Search for the cell housing the specified text and yield its (x, y) center coordinate. 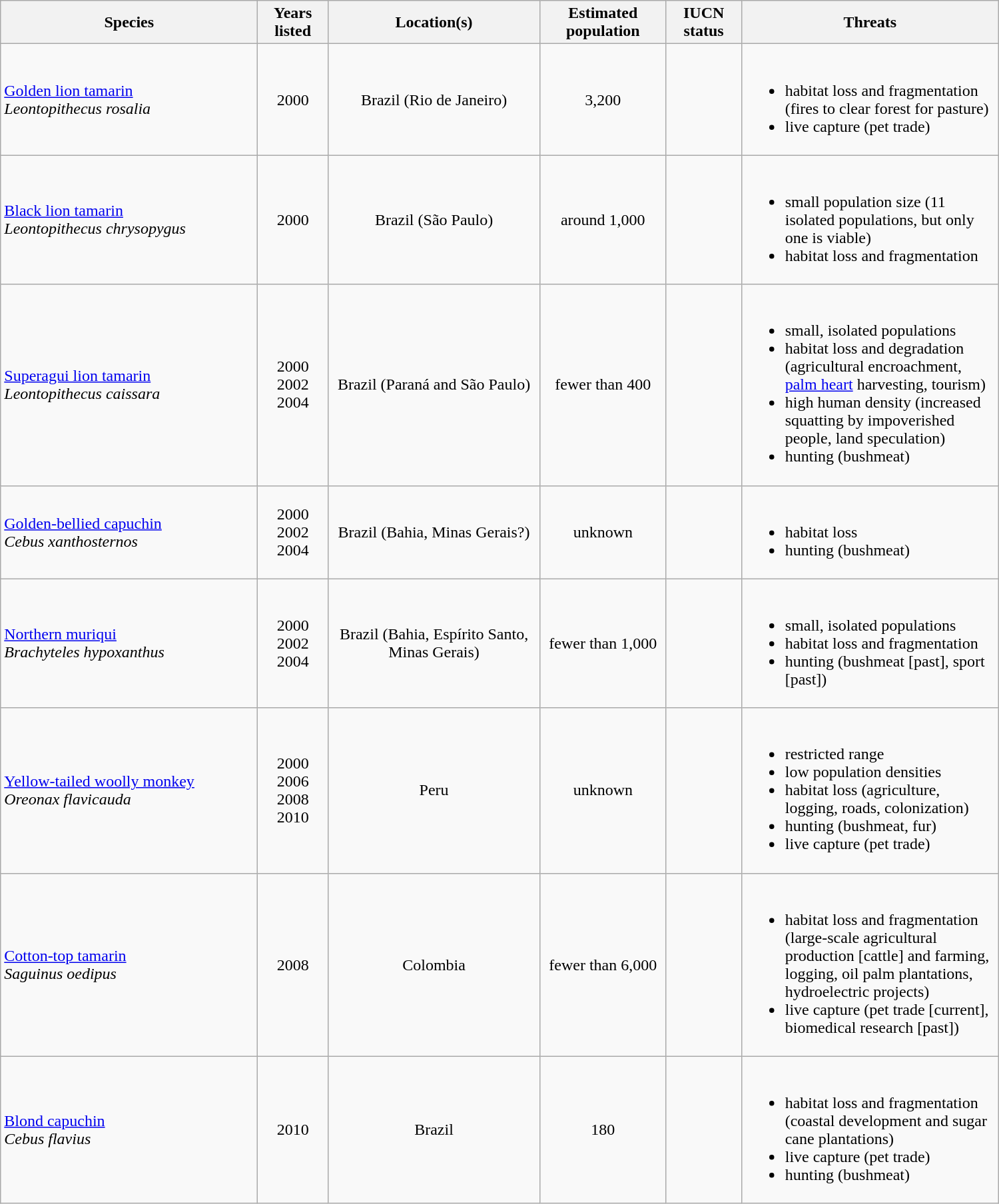
Golden-bellied capuchinCebus xanthosternos (129, 532)
Brazil (São Paulo) (434, 220)
Brazil (Paraná and São Paulo) (434, 385)
Northern muriquiBrachyteles hypoxanthus (129, 643)
habitat losshunting (bushmeat) (870, 532)
Colombia (434, 964)
small population size (11 isolated populations, but only one is viable)habitat loss and fragmentation (870, 220)
Cotton-top tamarinSaguinus oedipus (129, 964)
restricted rangelow population densitieshabitat loss (agriculture, logging, roads, colonization)hunting (bushmeat, fur)live capture (pet trade) (870, 790)
Brazil (Bahia, Minas Gerais?) (434, 532)
Threats (870, 23)
IUCN status (703, 23)
around 1,000 (603, 220)
Species (129, 23)
Blond capuchinCebus flavius (129, 1129)
3,200 (603, 100)
Brazil (Rio de Janeiro) (434, 100)
Yellow-tailed woolly monkeyOreonax flavicauda (129, 790)
habitat loss and fragmentation (fires to clear forest for pasture)live capture (pet trade) (870, 100)
fewer than 6,000 (603, 964)
Location(s) (434, 23)
Golden lion tamarinLeontopithecus rosalia (129, 100)
habitat loss and fragmentation (coastal development and sugar cane plantations)live capture (pet trade)hunting (bushmeat) (870, 1129)
Superagui lion tamarinLeontopithecus caissara (129, 385)
180 (603, 1129)
2010 (293, 1129)
fewer than 1,000 (603, 643)
Brazil (434, 1129)
small, isolated populationshabitat loss and fragmentationhunting (bushmeat [past], sport [past]) (870, 643)
Years listed (293, 23)
Peru (434, 790)
Black lion tamarinLeontopithecus chrysopygus (129, 220)
2000200620082010 (293, 790)
Estimated population (603, 23)
2008 (293, 964)
fewer than 400 (603, 385)
Brazil (Bahia, Espírito Santo, Minas Gerais) (434, 643)
